Return the [X, Y] coordinate for the center point of the cell that contains the specified text.  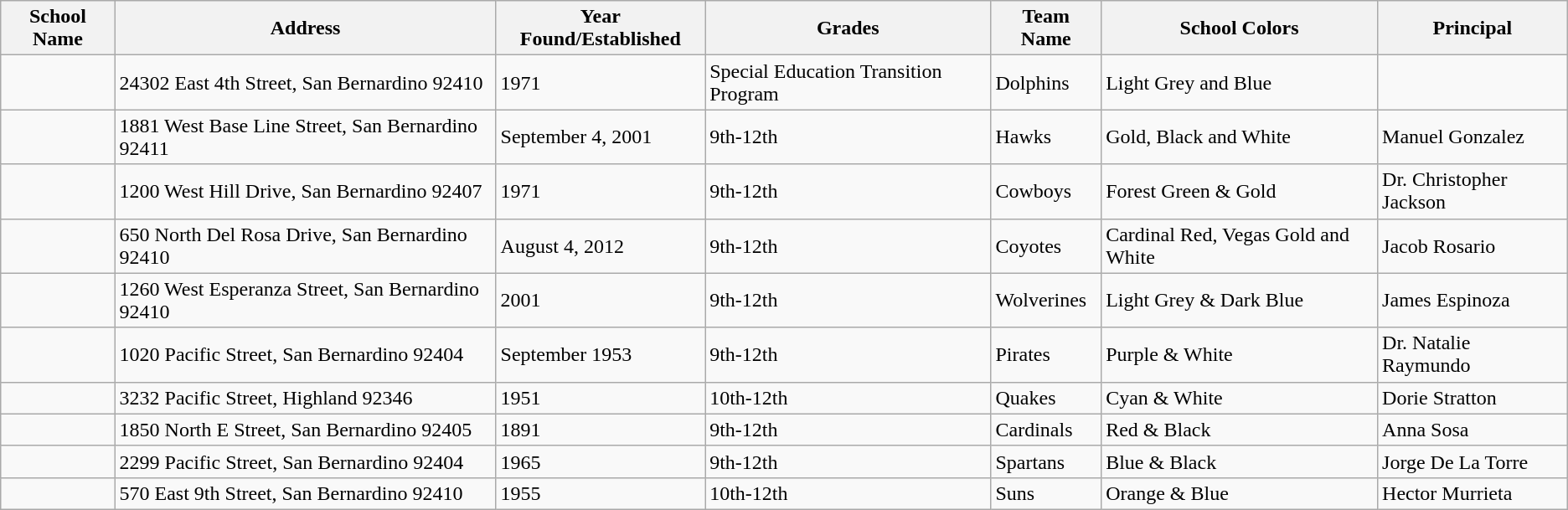
Year Found/Established [601, 28]
Anna Sosa [1473, 430]
Purple & White [1240, 355]
Light Grey and Blue [1240, 82]
Dorie Stratton [1473, 398]
Jacob Rosario [1473, 246]
Hector Murrieta [1473, 493]
Orange & Blue [1240, 493]
Quakes [1046, 398]
650 North Del Rosa Drive, San Bernardino 92410 [305, 246]
Light Grey & Dark Blue [1240, 300]
1951 [601, 398]
1850 North E Street, San Bernardino 92405 [305, 430]
Dolphins [1046, 82]
Dr. Christopher Jackson [1473, 191]
Jorge De La Torre [1473, 461]
Team Name [1046, 28]
Spartans [1046, 461]
Wolverines [1046, 300]
1020 Pacific Street, San Bernardino 92404 [305, 355]
August 4, 2012 [601, 246]
Manuel Gonzalez [1473, 137]
1881 West Base Line Street, San Bernardino 92411 [305, 137]
1965 [601, 461]
Forest Green & Gold [1240, 191]
School Colors [1240, 28]
570 East 9th Street, San Bernardino 92410 [305, 493]
Blue & Black [1240, 461]
Pirates [1046, 355]
1891 [601, 430]
Cyan & White [1240, 398]
Address [305, 28]
3232 Pacific Street, Highland 92346 [305, 398]
September 4, 2001 [601, 137]
September 1953 [601, 355]
Cardinals [1046, 430]
1955 [601, 493]
Principal [1473, 28]
2299 Pacific Street, San Bernardino 92404 [305, 461]
Suns [1046, 493]
Gold, Black and White [1240, 137]
Coyotes [1046, 246]
2001 [601, 300]
1260 West Esperanza Street, San Bernardino 92410 [305, 300]
James Espinoza [1473, 300]
Special Education Transition Program [848, 82]
School Name [58, 28]
24302 East 4th Street, San Bernardino 92410 [305, 82]
Red & Black [1240, 430]
Hawks [1046, 137]
Cardinal Red, Vegas Gold and White [1240, 246]
Grades [848, 28]
Dr. Natalie Raymundo [1473, 355]
Cowboys [1046, 191]
1200 West Hill Drive, San Bernardino 92407 [305, 191]
